From the cell containing the given text, extract its center point as (X, Y) coordinate. 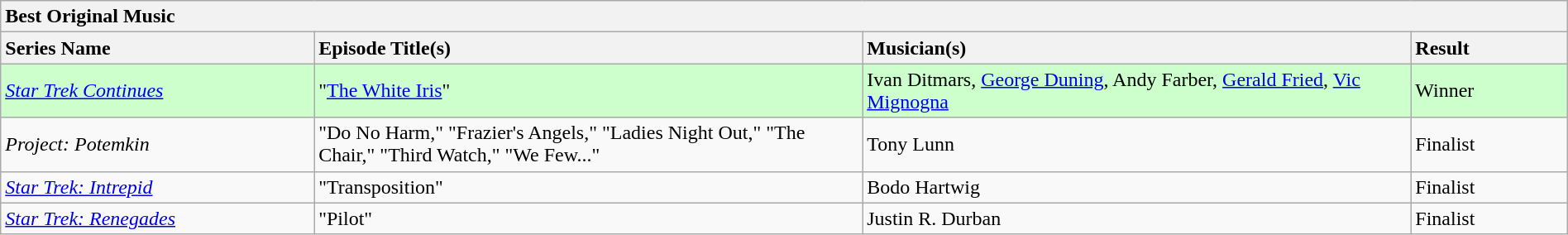
Star Trek: Renegades (157, 218)
Ivan Ditmars, George Duning, Andy Farber, Gerald Fried, Vic Mignogna (1136, 91)
Bodo Hartwig (1136, 187)
Result (1489, 48)
Star Trek Continues (157, 91)
"Do No Harm," "Frazier's Angels," "Ladies Night Out," "The Chair," "Third Watch," "We Few..." (589, 144)
Star Trek: Intrepid (157, 187)
Project: Potemkin (157, 144)
Tony Lunn (1136, 144)
Justin R. Durban (1136, 218)
Musician(s) (1136, 48)
Series Name (157, 48)
"Transposition" (589, 187)
"Pilot" (589, 218)
Episode Title(s) (589, 48)
Best Original Music (784, 17)
"The White Iris" (589, 91)
Winner (1489, 91)
